Find where the given text appears and provide that cell's center as [x, y] coordinate. 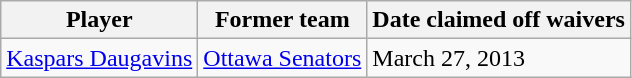
Kaspars Daugavins [100, 58]
Player [100, 20]
March 27, 2013 [499, 58]
Date claimed off waivers [499, 20]
Former team [282, 20]
Ottawa Senators [282, 58]
